Return [X, Y] of the center of cell containing provided text 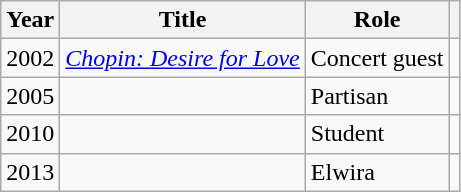
Title [182, 20]
Concert guest [377, 58]
2005 [30, 96]
Elwira [377, 172]
Year [30, 20]
2010 [30, 134]
Student [377, 134]
Chopin: Desire for Love [182, 58]
2002 [30, 58]
Partisan [377, 96]
Role [377, 20]
2013 [30, 172]
